For the text-containing cell, return its midpoint in [x, y] coordinate format. 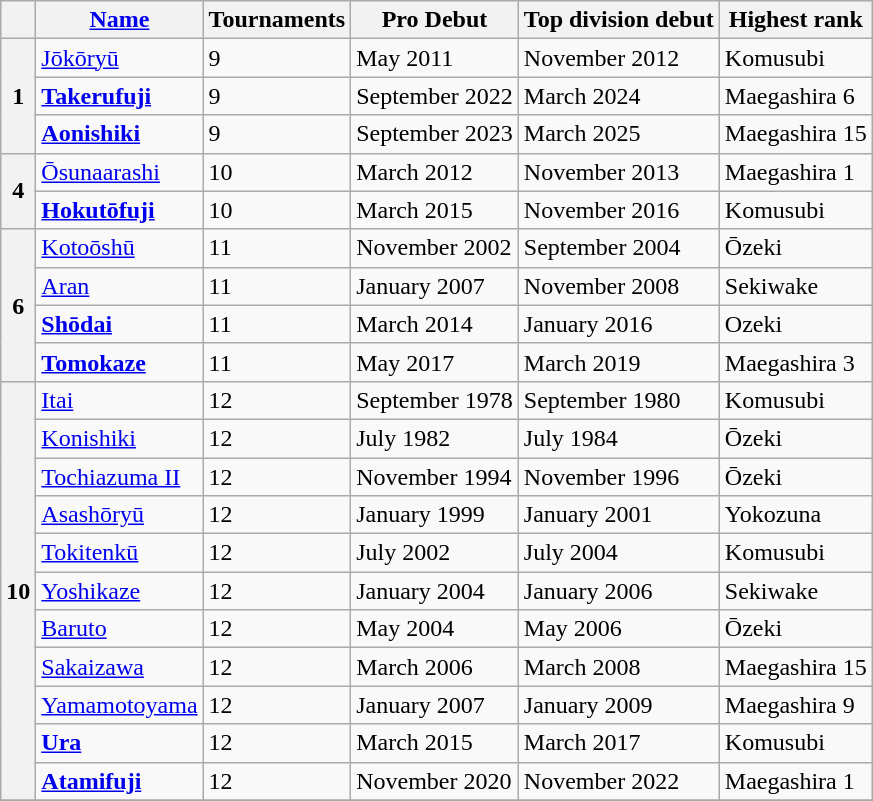
January 1999 [435, 515]
May 2017 [435, 362]
January 2001 [618, 515]
September 2022 [435, 96]
Kotoōshū [120, 248]
September 1978 [435, 400]
January 2004 [435, 591]
March 2024 [618, 96]
Takerufuji [120, 96]
6 [18, 305]
Pro Debut [435, 20]
Tournaments [277, 20]
November 1994 [435, 477]
Asashōryū [120, 515]
Aran [120, 286]
November 2012 [618, 58]
January 2006 [618, 591]
Top division debut [618, 20]
Konishiki [120, 438]
March 2017 [618, 743]
November 2016 [618, 210]
November 2022 [618, 781]
May 2004 [435, 629]
September 2004 [618, 248]
Yamamotoyama [120, 705]
September 1980 [618, 400]
Ura [120, 743]
Maegashira 3 [796, 362]
July 2004 [618, 553]
Tokitenkū [120, 553]
Ozeki [796, 324]
Name [120, 20]
January 2016 [618, 324]
Highest rank [796, 20]
November 2008 [618, 286]
July 2002 [435, 553]
Maegashira 6 [796, 96]
November 2020 [435, 781]
July 1984 [618, 438]
Itai [120, 400]
Jōkōryū [120, 58]
Yoshikaze [120, 591]
Tomokaze [120, 362]
Aonishiki [120, 134]
March 2012 [435, 172]
Yokozuna [796, 515]
Ōsunaarashi [120, 172]
Baruto [120, 629]
Maegashira 9 [796, 705]
November 2013 [618, 172]
September 2023 [435, 134]
January 2009 [618, 705]
1 [18, 96]
Hokutōfuji [120, 210]
March 2025 [618, 134]
November 1996 [618, 477]
Tochiazuma II [120, 477]
Shōdai [120, 324]
March 2008 [618, 667]
4 [18, 191]
Sakaizawa [120, 667]
March 2014 [435, 324]
November 2002 [435, 248]
March 2019 [618, 362]
May 2006 [618, 629]
May 2011 [435, 58]
Atamifuji [120, 781]
March 2006 [435, 667]
July 1982 [435, 438]
